Detect which cell encompasses the target text, then output its [x, y] center coordinate. 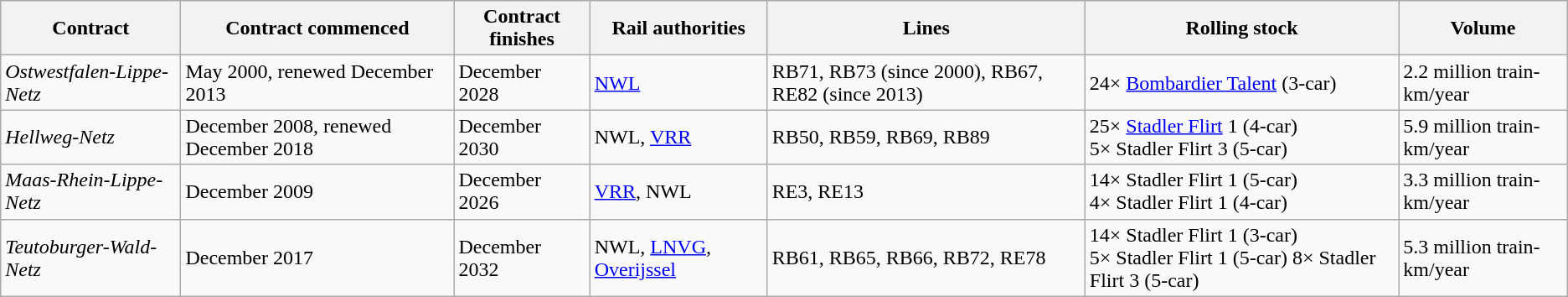
December 2028 [522, 82]
December 2008, renewed December 2018 [317, 138]
25× Stadler Flirt 1 (4-car)5× Stadler Flirt 3 (5-car) [1241, 138]
Hellweg-Netz [90, 138]
NWL, VRR [678, 138]
Contract [90, 29]
Maas-Rhein-Lippe-Netz [90, 191]
Contract finishes [522, 29]
24× Bombardier Talent (3-car) [1241, 82]
Lines [926, 29]
14× Stadler Flirt 1 (5-car)4× Stadler Flirt 1 (4-car) [1241, 191]
December 2017 [317, 258]
December 2030 [522, 138]
Teutoburger-Wald-Netz [90, 258]
NWL, LNVG, Overijssel [678, 258]
Ostwestfalen-Lippe-Netz [90, 82]
2.2 million train-km/year [1483, 82]
May 2000, renewed December 2013 [317, 82]
December 2009 [317, 191]
RB71, RB73 (since 2000), RB67, RE82 (since 2013) [926, 82]
RB50, RB59, RB69, RB89 [926, 138]
Rail authorities [678, 29]
14× Stadler Flirt 1 (3-car)5× Stadler Flirt 1 (5-car) 8× Stadler Flirt 3 (5-car) [1241, 258]
RE3, RE13 [926, 191]
RB61, RB65, RB66, RB72, RE78 [926, 258]
3.3 million train-km/year [1483, 191]
December 2026 [522, 191]
5.9 million train-km/year [1483, 138]
VRR, NWL [678, 191]
NWL [678, 82]
Volume [1483, 29]
Contract commenced [317, 29]
Rolling stock [1241, 29]
5.3 million train-km/year [1483, 258]
December 2032 [522, 258]
